Locate the cell with the specified text and output its [x, y] center coordinate. 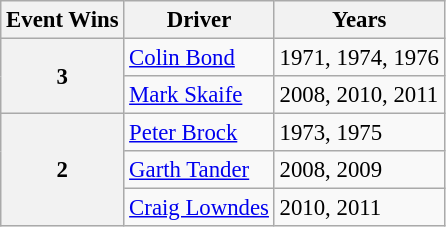
Peter Brock [199, 133]
Driver [199, 20]
2008, 2010, 2011 [359, 95]
2 [62, 170]
Garth Tander [199, 170]
Years [359, 20]
2010, 2011 [359, 208]
1971, 1974, 1976 [359, 58]
Event Wins [62, 20]
Mark Skaife [199, 95]
3 [62, 76]
1973, 1975 [359, 133]
Colin Bond [199, 58]
Craig Lowndes [199, 208]
2008, 2009 [359, 170]
